Return the (x, y) coordinate for the center point of the cell that contains the specified text.  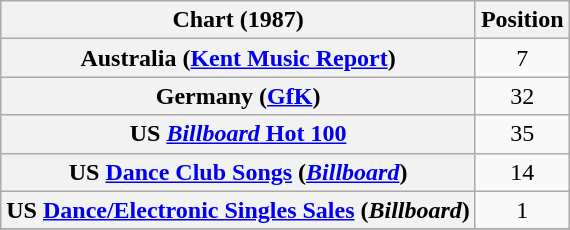
US Billboard Hot 100 (238, 134)
Position (522, 20)
32 (522, 96)
Chart (1987) (238, 20)
1 (522, 210)
35 (522, 134)
US Dance/Electronic Singles Sales (Billboard) (238, 210)
Germany (GfK) (238, 96)
Australia (Kent Music Report) (238, 58)
US Dance Club Songs (Billboard) (238, 172)
7 (522, 58)
14 (522, 172)
